Return the (X, Y) coordinate for the center point of the cell that contains the specified text.  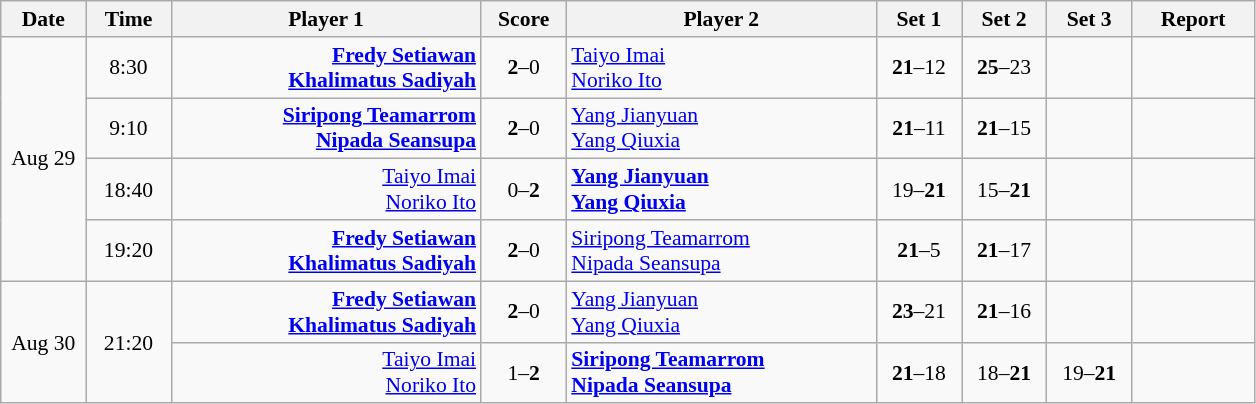
21–18 (918, 372)
21–11 (918, 128)
21–12 (918, 68)
Set 3 (1090, 19)
25–23 (1004, 68)
21:20 (128, 342)
18–21 (1004, 372)
9:10 (128, 128)
Set 1 (918, 19)
21–5 (918, 250)
Aug 30 (44, 342)
Score (524, 19)
23–21 (918, 312)
21–15 (1004, 128)
1–2 (524, 372)
Player 2 (721, 19)
Aug 29 (44, 159)
21–16 (1004, 312)
19:20 (128, 250)
15–21 (1004, 190)
8:30 (128, 68)
Report (1194, 19)
Time (128, 19)
21–17 (1004, 250)
0–2 (524, 190)
18:40 (128, 190)
Player 1 (326, 19)
Date (44, 19)
Set 2 (1004, 19)
